From the cell containing the given text, extract its center point as [X, Y] coordinate. 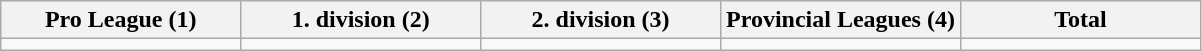
Provincial Leagues (4) [841, 20]
Total [1080, 20]
2. division (3) [601, 20]
1. division (2) [361, 20]
Pro League (1) [121, 20]
